Return the [x, y] coordinate for the center point of the cell that contains the specified text.  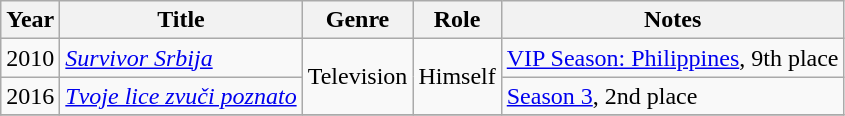
Survivor Srbija [181, 58]
Title [181, 20]
2016 [30, 96]
Television [358, 77]
Season 3, 2nd place [672, 96]
2010 [30, 58]
VIP Season: Philippines, 9th place [672, 58]
Himself [457, 77]
Role [457, 20]
Year [30, 20]
Notes [672, 20]
Tvoje lice zvuči poznato [181, 96]
Genre [358, 20]
